Identify which cell holds the provided text, then report its (x, y) central coordinate. 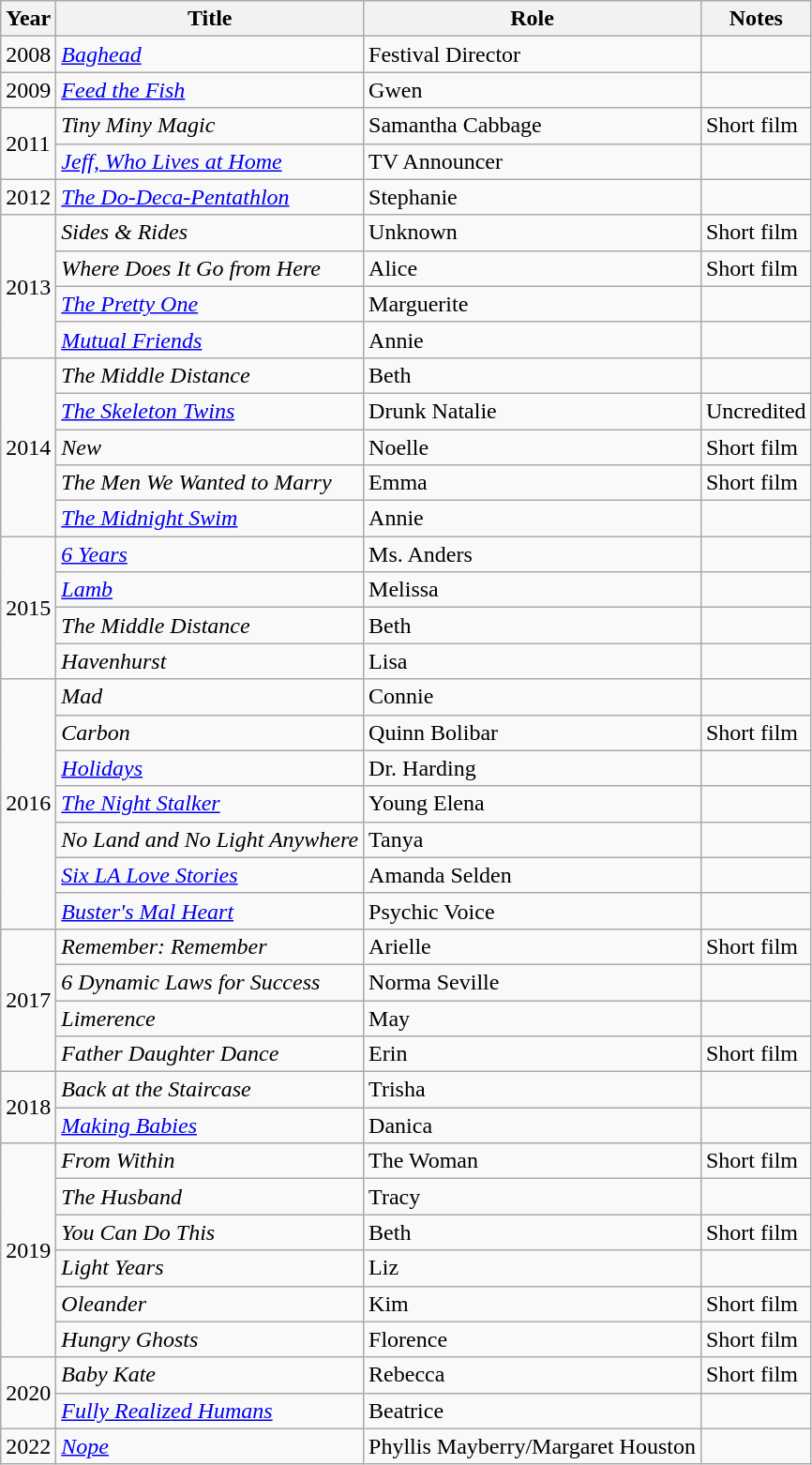
6 Years (210, 554)
Hungry Ghosts (210, 1339)
2015 (28, 608)
Danica (533, 1125)
Tiny Miny Magic (210, 126)
The Pretty One (210, 304)
Baghead (210, 54)
Liz (533, 1268)
Fully Realized Humans (210, 1411)
2016 (28, 804)
Buster's Mal Heart (210, 911)
Limerence (210, 1018)
Beatrice (533, 1411)
Amanda Selden (533, 875)
From Within (210, 1161)
Role (533, 19)
Year (28, 19)
2011 (28, 143)
2008 (28, 54)
Unknown (533, 233)
Ms. Anders (533, 554)
The Men We Wanted to Marry (210, 483)
Baby Kate (210, 1375)
2012 (28, 197)
Noelle (533, 447)
Drunk Natalie (533, 411)
Melissa (533, 590)
2017 (28, 1000)
Alice (533, 268)
Young Elena (533, 804)
Samantha Cabbage (533, 126)
2019 (28, 1250)
Six LA Love Stories (210, 875)
Holidays (210, 768)
May (533, 1018)
Emma (533, 483)
New (210, 447)
The Midnight Swim (210, 519)
Uncredited (756, 411)
Father Daughter Dance (210, 1054)
Lamb (210, 590)
Jeff, Who Lives at Home (210, 161)
Light Years (210, 1268)
Title (210, 19)
Arielle (533, 946)
Lisa (533, 661)
Norma Seville (533, 982)
Notes (756, 19)
Oleander (210, 1304)
2022 (28, 1446)
Psychic Voice (533, 911)
The Husband (210, 1197)
Rebecca (533, 1375)
Making Babies (210, 1125)
Connie (533, 697)
Trisha (533, 1090)
The Skeleton Twins (210, 411)
Phyllis Mayberry/Margaret Houston (533, 1446)
Feed the Fish (210, 90)
Festival Director (533, 54)
The Night Stalker (210, 804)
You Can Do This (210, 1232)
Where Does It Go from Here (210, 268)
Carbon (210, 732)
Gwen (533, 90)
Remember: Remember (210, 946)
Dr. Harding (533, 768)
Tracy (533, 1197)
Marguerite (533, 304)
2020 (28, 1393)
TV Announcer (533, 161)
Erin (533, 1054)
Mutual Friends (210, 340)
Tanya (533, 839)
Quinn Bolibar (533, 732)
Back at the Staircase (210, 1090)
2018 (28, 1108)
No Land and No Light Anywhere (210, 839)
Havenhurst (210, 661)
The Woman (533, 1161)
2009 (28, 90)
6 Dynamic Laws for Success (210, 982)
Stephanie (533, 197)
The Do-Deca-Pentathlon (210, 197)
Mad (210, 697)
2013 (28, 286)
Kim (533, 1304)
Sides & Rides (210, 233)
Nope (210, 1446)
Florence (533, 1339)
2014 (28, 446)
